Determine the [X, Y] coordinate at the center of the cell enclosing the given text.  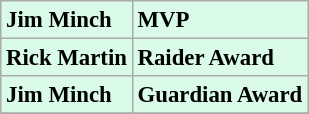
Rick Martin [66, 58]
Raider Award [220, 58]
Guardian Award [220, 95]
MVP [220, 20]
